Return [x, y] of the center of cell containing provided text 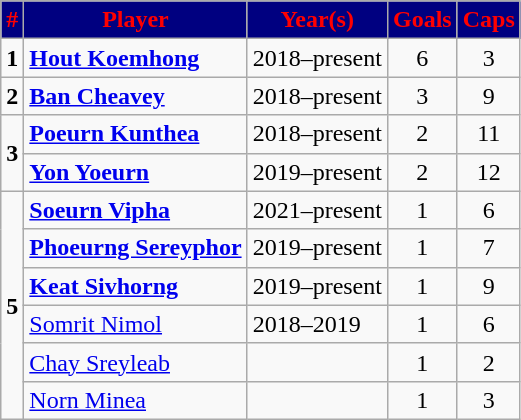
Norn Minea [136, 400]
Ban Cheavey [136, 96]
Player [136, 20]
7 [488, 248]
Chay Sreyleab [136, 362]
Goals [422, 20]
Yon Yoeurn [136, 172]
Somrit Nimol [136, 324]
2021–present [317, 210]
12 [488, 172]
# [12, 20]
2018–2019 [317, 324]
Phoeurng Sereyphor [136, 248]
Caps [488, 20]
Year(s) [317, 20]
Keat Sivhorng [136, 286]
Soeurn Vipha [136, 210]
Hout Koemhong [136, 58]
11 [488, 134]
5 [12, 305]
Poeurn Kunthea [136, 134]
